Return the (X, Y) coordinate for the center point of the cell that contains the specified text.  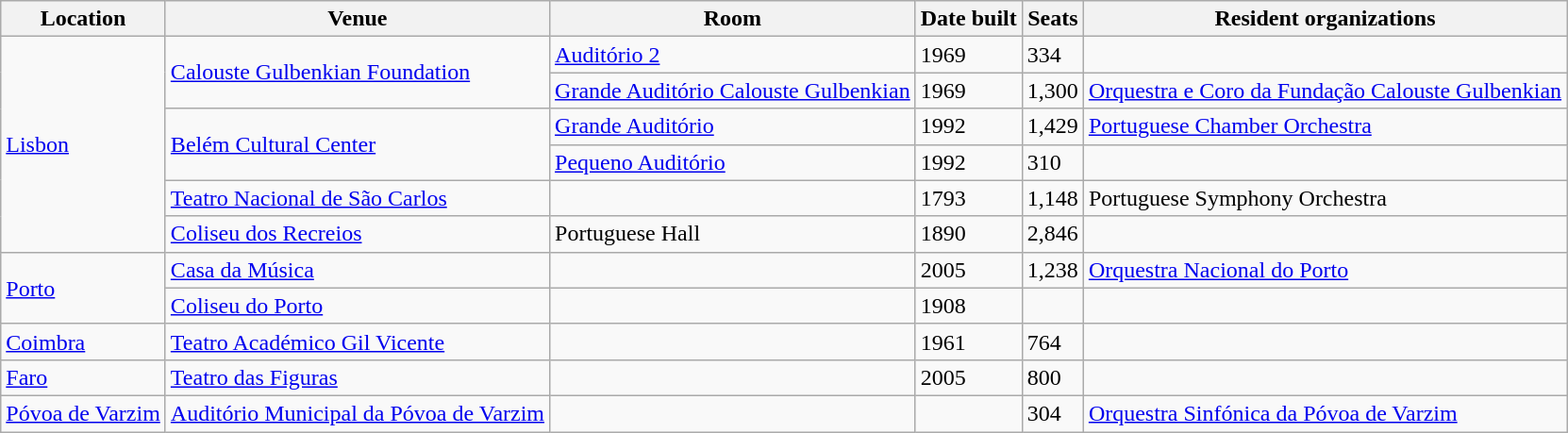
Grande Auditório (733, 126)
Grande Auditório Calouste Gulbenkian (733, 91)
1793 (968, 198)
1,300 (1053, 91)
Coliseu dos Recreios (357, 234)
Resident organizations (1325, 19)
Venue (357, 19)
Calouste Gulbenkian Foundation (357, 73)
764 (1053, 341)
334 (1053, 55)
Belém Cultural Center (357, 144)
Coimbra (83, 341)
Lisbon (83, 144)
Casa da Música (357, 270)
Faro (83, 377)
Orquestra e Coro da Fundação Calouste Gulbenkian (1325, 91)
304 (1053, 413)
310 (1053, 162)
Location (83, 19)
1961 (968, 341)
Teatro Académico Gil Vicente (357, 341)
Orquestra Sinfónica da Póvoa de Varzim (1325, 413)
Portuguese Hall (733, 234)
800 (1053, 377)
Seats (1053, 19)
Coliseu do Porto (357, 306)
Teatro Nacional de São Carlos (357, 198)
1890 (968, 234)
Room (733, 19)
Porto (83, 288)
Auditório 2 (733, 55)
1,238 (1053, 270)
Portuguese Symphony Orchestra (1325, 198)
Teatro das Figuras (357, 377)
1,148 (1053, 198)
Date built (968, 19)
2,846 (1053, 234)
1908 (968, 306)
Auditório Municipal da Póvoa de Varzim (357, 413)
Orquestra Nacional do Porto (1325, 270)
Pequeno Auditório (733, 162)
Portuguese Chamber Orchestra (1325, 126)
1,429 (1053, 126)
Póvoa de Varzim (83, 413)
